Find where the given text appears and provide that cell's center as [x, y] coordinate. 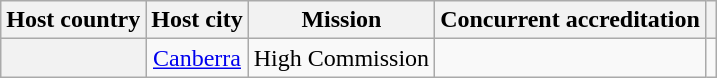
Host country [74, 20]
Concurrent accreditation [570, 20]
Canberra [197, 58]
High Commission [341, 58]
Mission [341, 20]
Host city [197, 20]
